Determine the (x, y) coordinate at the center of the cell enclosing the given text.  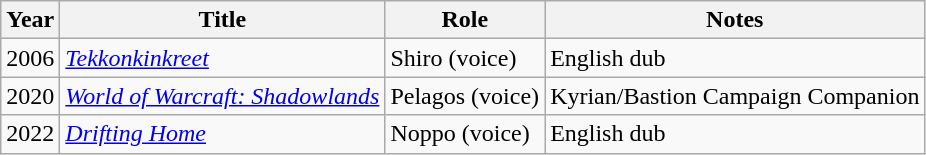
Shiro (voice) (465, 58)
Role (465, 20)
Noppo (voice) (465, 134)
Kyrian/Bastion Campaign Companion (735, 96)
Notes (735, 20)
2022 (30, 134)
2020 (30, 96)
Tekkonkinkreet (222, 58)
World of Warcraft: Shadowlands (222, 96)
Title (222, 20)
Year (30, 20)
2006 (30, 58)
Pelagos (voice) (465, 96)
Drifting Home (222, 134)
